Capture the cell that displays the provided text and extract its (x, y) central coordinate. 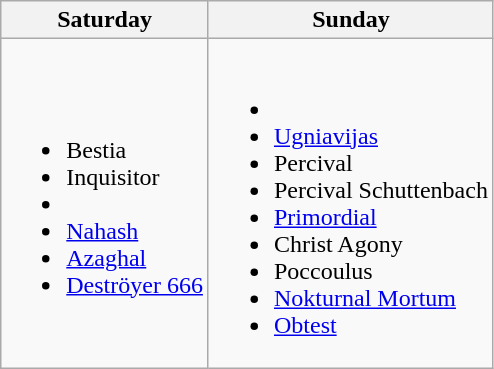
Bestia Inquisitor Nahash Azaghal Deströyer 666 (105, 204)
Sunday (350, 20)
Ugniavijas Percival Percival Schuttenbach Primordial Christ Agony Poccoulus Nokturnal Mortum Obtest (350, 204)
Saturday (105, 20)
